Provide the [x, y] coordinate of the cell's center where the given text is located.  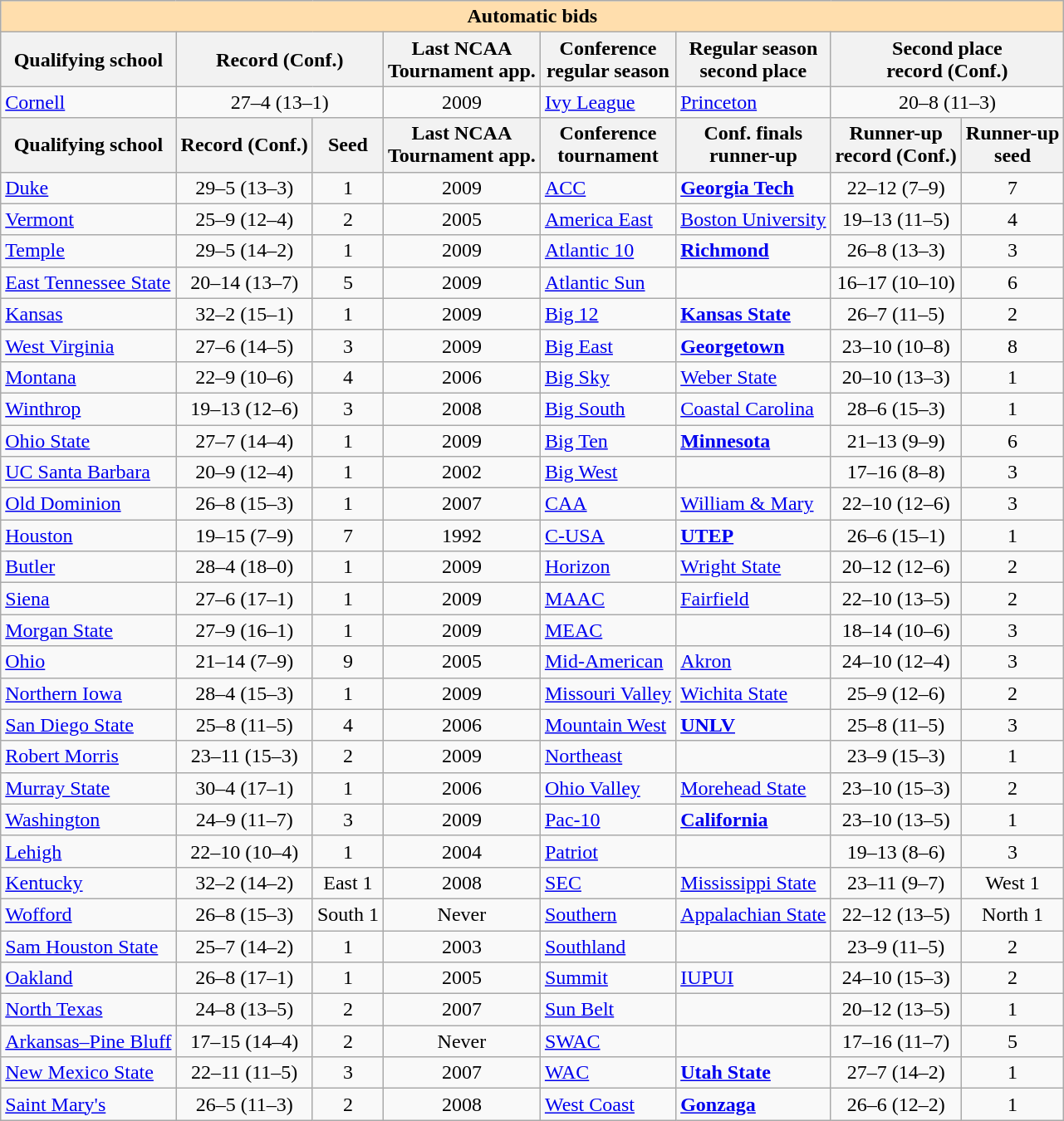
Southland [608, 946]
Big East [608, 345]
19–13 (8–6) [895, 851]
24–9 (11–7) [244, 820]
24–10 (15–3) [895, 978]
Cornell [88, 102]
Conf. finalsrunner-up [753, 144]
California [753, 820]
9 [347, 662]
Regular seasonsecond place [753, 60]
East Tennessee State [88, 282]
Winthrop [88, 409]
Missouri Valley [608, 693]
19–15 (7–9) [244, 536]
22–10 (10–4) [244, 851]
SWAC [608, 1041]
Mountain West [608, 725]
2003 [462, 946]
East 1 [347, 883]
20–9 (12–4) [244, 472]
Ivy League [608, 102]
26–5 (11–3) [244, 1104]
20–12 (12–6) [895, 567]
22–12 (7–9) [895, 188]
New Mexico State [88, 1073]
UC Santa Barbara [88, 472]
Robert Morris [88, 756]
25–7 (14–2) [244, 946]
MAAC [608, 599]
Seed [347, 144]
Coastal Carolina [753, 409]
Runner-uprecord (Conf.) [895, 144]
20–8 (11–3) [947, 102]
Southern [608, 914]
24–8 (13–5) [244, 1010]
Kansas State [753, 314]
Northeast [608, 756]
Oakland [88, 978]
Ohio State [88, 441]
Northern Iowa [88, 693]
Appalachian State [753, 914]
Princeton [753, 102]
Utah State [753, 1073]
Big Sky [608, 377]
Montana [88, 377]
18–14 (10–6) [895, 630]
Automatic bids [532, 17]
27–6 (14–5) [244, 345]
Mississippi State [753, 883]
West Coast [608, 1104]
17–16 (8–8) [895, 472]
Mid-American [608, 662]
19–13 (11–5) [895, 219]
CAA [608, 504]
North Texas [88, 1010]
22–11 (11–5) [244, 1073]
Morehead State [753, 788]
Weber State [753, 377]
28–6 (15–3) [895, 409]
ACC [608, 188]
2002 [462, 472]
West Virginia [88, 345]
27–9 (16–1) [244, 630]
22–9 (10–6) [244, 377]
Conferencetournament [608, 144]
Akron [753, 662]
20–14 (13–7) [244, 282]
23–9 (15–3) [895, 756]
23–10 (15–3) [895, 788]
North 1 [1013, 914]
25–9 (12–6) [895, 693]
Atlantic 10 [608, 251]
26–7 (11–5) [895, 314]
South 1 [347, 914]
Wofford [88, 914]
SEC [608, 883]
Houston [88, 536]
27–4 (13–1) [279, 102]
23–11 (15–3) [244, 756]
MEAC [608, 630]
Runner-upseed [1013, 144]
America East [608, 219]
22–12 (13–5) [895, 914]
Kentucky [88, 883]
23–10 (13–5) [895, 820]
27–7 (14–2) [895, 1073]
28–4 (15–3) [244, 693]
Summit [608, 978]
27–6 (17–1) [244, 599]
UNLV [753, 725]
Ohio Valley [608, 788]
20–10 (13–3) [895, 377]
29–5 (13–3) [244, 188]
Siena [88, 599]
23–11 (9–7) [895, 883]
Duke [88, 188]
Vermont [88, 219]
WAC [608, 1073]
19–13 (12–6) [244, 409]
23–9 (11–5) [895, 946]
21–14 (7–9) [244, 662]
Big West [608, 472]
Arkansas–Pine Bluff [88, 1041]
Atlantic Sun [608, 282]
28–4 (18–0) [244, 567]
1992 [462, 536]
Wright State [753, 567]
26–8 (17–1) [244, 978]
Gonzaga [753, 1104]
26–6 (12–2) [895, 1104]
17–16 (11–7) [895, 1041]
17–15 (14–4) [244, 1041]
20–12 (13–5) [895, 1010]
21–13 (9–9) [895, 441]
30–4 (17–1) [244, 788]
25–9 (12–4) [244, 219]
Sam Houston State [88, 946]
26–6 (15–1) [895, 536]
Temple [88, 251]
26–8 (13–3) [895, 251]
Ohio [88, 662]
Wichita State [753, 693]
Conferenceregular season [608, 60]
UTEP [753, 536]
32–2 (15–1) [244, 314]
Saint Mary's [88, 1104]
Morgan State [88, 630]
Lehigh [88, 851]
IUPUI [753, 978]
2004 [462, 851]
West 1 [1013, 883]
Boston University [753, 219]
Washington [88, 820]
Pac-10 [608, 820]
Minnesota [753, 441]
Second placerecord (Conf.) [947, 60]
22–10 (13–5) [895, 599]
Richmond [753, 251]
8 [1013, 345]
Patriot [608, 851]
23–10 (10–8) [895, 345]
29–5 (14–2) [244, 251]
Sun Belt [608, 1010]
C-USA [608, 536]
Georgia Tech [753, 188]
Kansas [88, 314]
Butler [88, 567]
Big 12 [608, 314]
22–10 (12–6) [895, 504]
Georgetown [753, 345]
Old Dominion [88, 504]
Murray State [88, 788]
32–2 (14–2) [244, 883]
24–10 (12–4) [895, 662]
Big South [608, 409]
Big Ten [608, 441]
Horizon [608, 567]
27–7 (14–4) [244, 441]
16–17 (10–10) [895, 282]
Fairfield [753, 599]
William & Mary [753, 504]
San Diego State [88, 725]
